Return [x, y] of the center of cell containing provided text 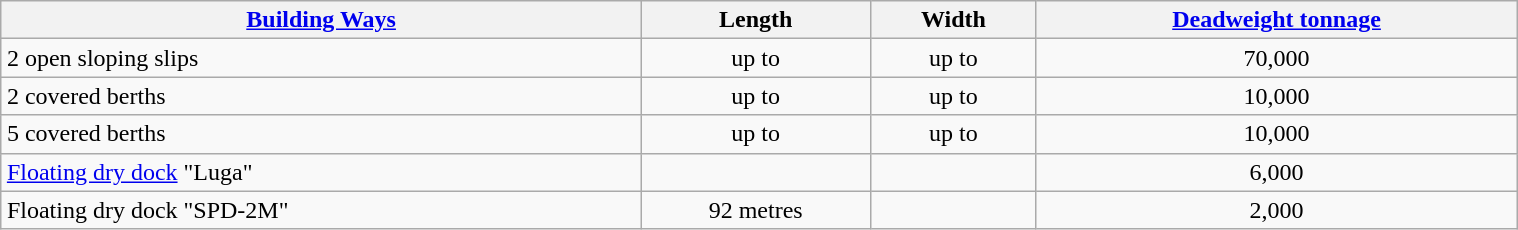
70,000 [1276, 58]
6,000 [1276, 172]
Width [953, 20]
Floating dry dock "Luga" [321, 172]
92 metres [756, 210]
Building Ways [321, 20]
5 covered berths [321, 134]
2 covered berths [321, 96]
Deadweight tonnage [1276, 20]
2 open sloping slips [321, 58]
2,000 [1276, 210]
Length [756, 20]
Floating dry dock "SPD-2M" [321, 210]
